Return the [x, y] coordinate for the center point of the cell that contains the specified text.  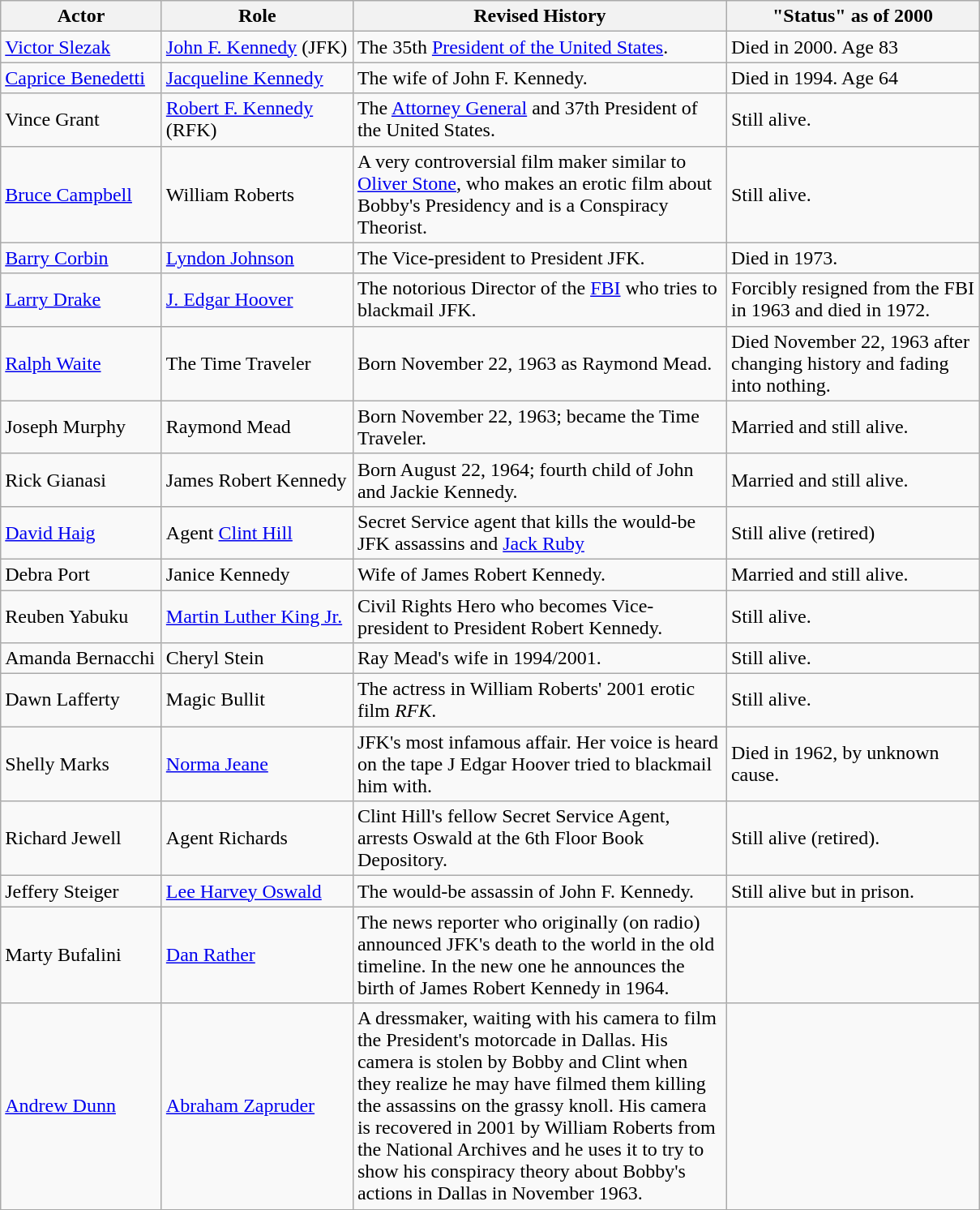
Debra Port [81, 574]
Jeffery Steiger [81, 891]
Amanda Bernacchi [81, 659]
Dawn Lafferty [81, 701]
David Haig [81, 532]
J. Edgar Hoover [257, 300]
Victor Slezak [81, 47]
JFK's most infamous affair. Her voice is heard on the tape J Edgar Hoover tried to blackmail him with. [540, 764]
Role [257, 16]
Forcibly resigned from the FBI in 1963 and died in 1972. [853, 300]
Civil Rights Hero who becomes Vice-president to President Robert Kennedy. [540, 616]
Janice Kennedy [257, 574]
Jacqueline Kennedy [257, 78]
Cheryl Stein [257, 659]
Died in 1973. [853, 258]
William Roberts [257, 195]
Still alive (retired). [853, 839]
Dan Rather [257, 955]
Ray Mead's wife in 1994/2001. [540, 659]
James Robert Kennedy [257, 480]
Rick Gianasi [81, 480]
John F. Kennedy (JFK) [257, 47]
Abraham Zapruder [257, 1106]
Secret Service agent that kills the would-be JFK assassins and Jack Ruby [540, 532]
Magic Bullit [257, 701]
Shelly Marks [81, 764]
The Vice-president to President JFK. [540, 258]
Revised History [540, 16]
Born November 22, 1963; became the Time Traveler. [540, 427]
Died November 22, 1963 after changing history and fading into nothing. [853, 363]
Caprice Benedetti [81, 78]
Died in 2000. Age 83 [853, 47]
The would-be assassin of John F. Kennedy. [540, 891]
Martin Luther King Jr. [257, 616]
Lee Harvey Oswald [257, 891]
Vince Grant [81, 120]
Clint Hill's fellow Secret Service Agent, arrests Oswald at the 6th Floor Book Depository. [540, 839]
Robert F. Kennedy (RFK) [257, 120]
Joseph Murphy [81, 427]
Raymond Mead [257, 427]
Agent Clint Hill [257, 532]
Wife of James Robert Kennedy. [540, 574]
Richard Jewell [81, 839]
The 35th President of the United States. [540, 47]
The wife of John F. Kennedy. [540, 78]
Still alive (retired) [853, 532]
Bruce Campbell [81, 195]
Born November 22, 1963 as Raymond Mead. [540, 363]
Died in 1962, by unknown cause. [853, 764]
The notorious Director of the FBI who tries to blackmail JFK. [540, 300]
Ralph Waite [81, 363]
The Time Traveler [257, 363]
Marty Bufalini [81, 955]
Reuben Yabuku [81, 616]
"Status" as of 2000 [853, 16]
Larry Drake [81, 300]
Norma Jeane [257, 764]
Actor [81, 16]
The Attorney General and 37th President of the United States. [540, 120]
Agent Richards [257, 839]
Died in 1994. Age 64 [853, 78]
Still alive but in prison. [853, 891]
Andrew Dunn [81, 1106]
Lyndon Johnson [257, 258]
The actress in William Roberts' 2001 erotic film RFK. [540, 701]
A very controversial film maker similar to Oliver Stone, who makes an erotic film about Bobby's Presidency and is a Conspiracy Theorist. [540, 195]
Born August 22, 1964; fourth child of John and Jackie Kennedy. [540, 480]
Barry Corbin [81, 258]
